Provide the [X, Y] coordinate of the cell's center where the given text is located.  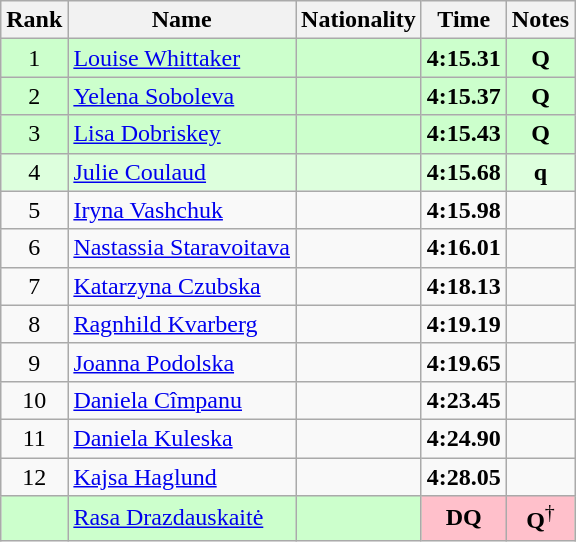
Rasa Drazdauskaitė [182, 518]
6 [34, 248]
4:16.01 [464, 248]
Daniela Kuleska [182, 438]
Joanna Podolska [182, 362]
Q† [540, 518]
4:24.90 [464, 438]
Notes [540, 20]
4:19.19 [464, 324]
4:19.65 [464, 362]
7 [34, 286]
Iryna Vashchuk [182, 210]
4:15.98 [464, 210]
q [540, 172]
4:28.05 [464, 477]
12 [34, 477]
Katarzyna Czubska [182, 286]
5 [34, 210]
Nastassia Staravoitava [182, 248]
Lisa Dobriskey [182, 134]
Time [464, 20]
4:15.37 [464, 96]
Rank [34, 20]
3 [34, 134]
Louise Whittaker [182, 58]
Daniela Cîmpanu [182, 400]
4:15.31 [464, 58]
4:15.68 [464, 172]
2 [34, 96]
4:15.43 [464, 134]
Name [182, 20]
Ragnhild Kvarberg [182, 324]
8 [34, 324]
Kajsa Haglund [182, 477]
10 [34, 400]
11 [34, 438]
Julie Coulaud [182, 172]
1 [34, 58]
4 [34, 172]
4:23.45 [464, 400]
Nationality [359, 20]
4:18.13 [464, 286]
9 [34, 362]
DQ [464, 518]
Yelena Soboleva [182, 96]
